Pinpoint the cell where the given text exists, returning its [x, y] midpoint coordinate. 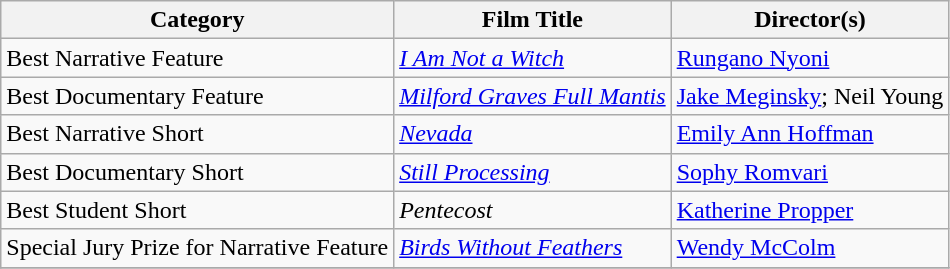
Pentecost [533, 210]
Film Title [533, 20]
Katherine Propper [810, 210]
Wendy McColm [810, 248]
Best Documentary Short [198, 172]
Special Jury Prize for Narrative Feature [198, 248]
Nevada [533, 134]
Best Narrative Short [198, 134]
Category [198, 20]
I Am Not a Witch [533, 58]
Sophy Romvari [810, 172]
Best Narrative Feature [198, 58]
Emily Ann Hoffman [810, 134]
Milford Graves Full Mantis [533, 96]
Still Processing [533, 172]
Best Student Short [198, 210]
Director(s) [810, 20]
Rungano Nyoni [810, 58]
Best Documentary Feature [198, 96]
Birds Without Feathers [533, 248]
Jake Meginsky; Neil Young [810, 96]
